Return the (x, y) coordinate for the center point of the cell that contains the specified text.  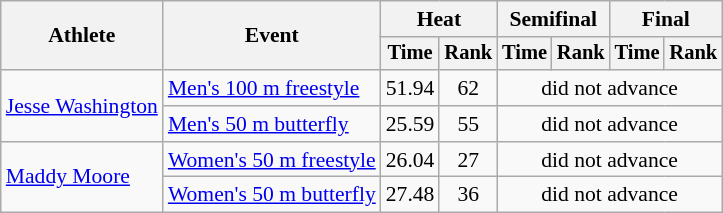
27.48 (410, 195)
26.04 (410, 160)
Women's 50 m freestyle (272, 160)
Maddy Moore (82, 178)
36 (468, 195)
Jesse Washington (82, 106)
Heat (439, 19)
Women's 50 m butterfly (272, 195)
27 (468, 160)
Men's 50 m butterfly (272, 124)
25.59 (410, 124)
55 (468, 124)
51.94 (410, 88)
Event (272, 36)
Final (666, 19)
Semifinal (553, 19)
Men's 100 m freestyle (272, 88)
62 (468, 88)
Athlete (82, 36)
